Search for the cell housing the specified text and yield its (X, Y) center coordinate. 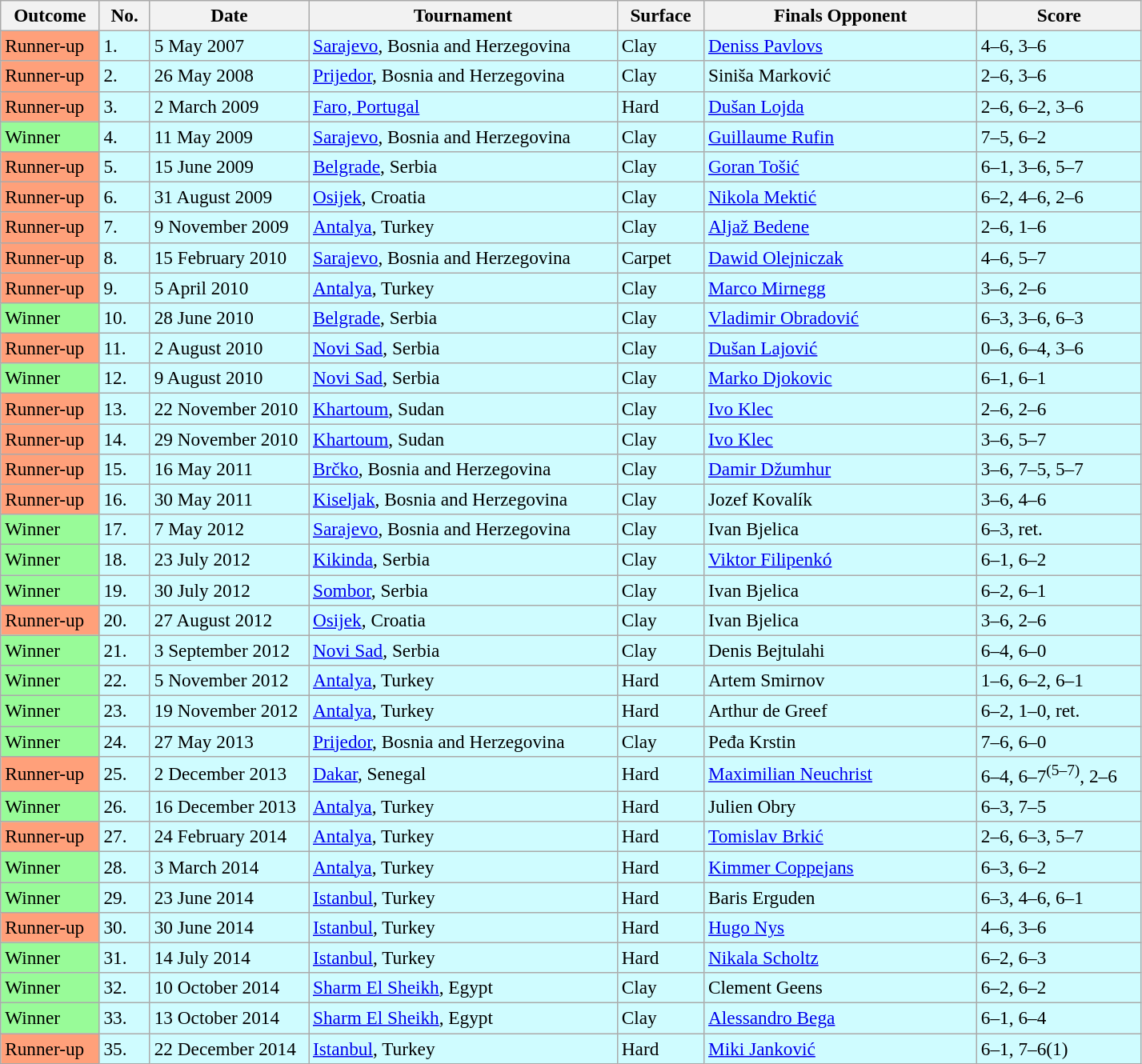
31. (125, 958)
13 October 2014 (229, 1018)
Jozef Kovalík (840, 499)
Finals Opponent (840, 15)
24 February 2014 (229, 837)
32. (125, 988)
Kiseljak, Bosnia and Herzegovina (463, 499)
23 June 2014 (229, 897)
18. (125, 559)
22. (125, 680)
29 November 2010 (229, 438)
Vladimir Obradović (840, 318)
Alessandro Bega (840, 1018)
30 June 2014 (229, 927)
29. (125, 897)
Goran Tošić (840, 166)
2–6, 1–6 (1059, 227)
6–2, 6–3 (1059, 958)
22 November 2010 (229, 408)
20. (125, 620)
Damir Džumhur (840, 469)
6–2, 4–6, 2–6 (1059, 197)
30 May 2011 (229, 499)
Dušan Lojda (840, 106)
2–6, 6–3, 5–7 (1059, 837)
2–6, 2–6 (1059, 408)
23. (125, 710)
21. (125, 650)
Dušan Lajović (840, 348)
6–1, 7–6(1) (1059, 1048)
6–3, ret. (1059, 530)
6–1, 3–6, 5–7 (1059, 166)
6–3, 7–5 (1059, 806)
27 August 2012 (229, 620)
7–5, 6–2 (1059, 136)
Tournament (463, 15)
7. (125, 227)
Viktor Filipenkó (840, 559)
Hugo Nys (840, 927)
Deniss Pavlovs (840, 46)
19 November 2012 (229, 710)
Kimmer Coppejans (840, 866)
26 May 2008 (229, 76)
26. (125, 806)
19. (125, 590)
15. (125, 469)
24. (125, 741)
9. (125, 287)
Baris Erguden (840, 897)
6–1, 6–2 (1059, 559)
Brčko, Bosnia and Herzegovina (463, 469)
Nikola Mektić (840, 197)
Marko Djokovic (840, 378)
27 May 2013 (229, 741)
35. (125, 1048)
3–6, 7–5, 5–7 (1059, 469)
3. (125, 106)
Arthur de Greef (840, 710)
25. (125, 774)
2–6, 3–6 (1059, 76)
4–6, 5–7 (1059, 258)
10 October 2014 (229, 988)
5 November 2012 (229, 680)
3–6, 4–6 (1059, 499)
9 August 2010 (229, 378)
11 May 2009 (229, 136)
2 August 2010 (229, 348)
2. (125, 76)
Nikala Scholtz (840, 958)
33. (125, 1018)
No. (125, 15)
3 March 2014 (229, 866)
Guillaume Rufin (840, 136)
28 June 2010 (229, 318)
16 May 2011 (229, 469)
6–3, 4–6, 6–1 (1059, 897)
Marco Mirnegg (840, 287)
14 July 2014 (229, 958)
7 May 2012 (229, 530)
6–3, 6–2 (1059, 866)
30 July 2012 (229, 590)
12. (125, 378)
Faro, Portugal (463, 106)
6–4, 6–7(5–7), 2–6 (1059, 774)
2 March 2009 (229, 106)
Siniša Marković (840, 76)
Tomislav Brkić (840, 837)
8. (125, 258)
Sombor, Serbia (463, 590)
Surface (660, 15)
Maximilian Neuchrist (840, 774)
Dawid Olejniczak (840, 258)
16. (125, 499)
Peđa Krstin (840, 741)
Outcome (50, 15)
7–6, 6–0 (1059, 741)
22 December 2014 (229, 1048)
Clement Geens (840, 988)
Artem Smirnov (840, 680)
11. (125, 348)
1–6, 6–2, 6–1 (1059, 680)
27. (125, 837)
Date (229, 15)
6–2, 6–2 (1059, 988)
Kikinda, Serbia (463, 559)
6–2, 1–0, ret. (1059, 710)
23 July 2012 (229, 559)
Julien Obry (840, 806)
10. (125, 318)
4. (125, 136)
5 May 2007 (229, 46)
5 April 2010 (229, 287)
5. (125, 166)
Miki Janković (840, 1048)
Carpet (660, 258)
0–6, 6–4, 3–6 (1059, 348)
15 June 2009 (229, 166)
13. (125, 408)
6. (125, 197)
31 August 2009 (229, 197)
Score (1059, 15)
6–3, 3–6, 6–3 (1059, 318)
2 December 2013 (229, 774)
28. (125, 866)
Aljaž Bedene (840, 227)
3–6, 5–7 (1059, 438)
6–1, 6–4 (1059, 1018)
16 December 2013 (229, 806)
9 November 2009 (229, 227)
15 February 2010 (229, 258)
17. (125, 530)
6–2, 6–1 (1059, 590)
Dakar, Senegal (463, 774)
Denis Bejtulahi (840, 650)
30. (125, 927)
3 September 2012 (229, 650)
6–4, 6–0 (1059, 650)
1. (125, 46)
14. (125, 438)
6–1, 6–1 (1059, 378)
2–6, 6–2, 3–6 (1059, 106)
